Capture the cell that displays the provided text and extract its (x, y) central coordinate. 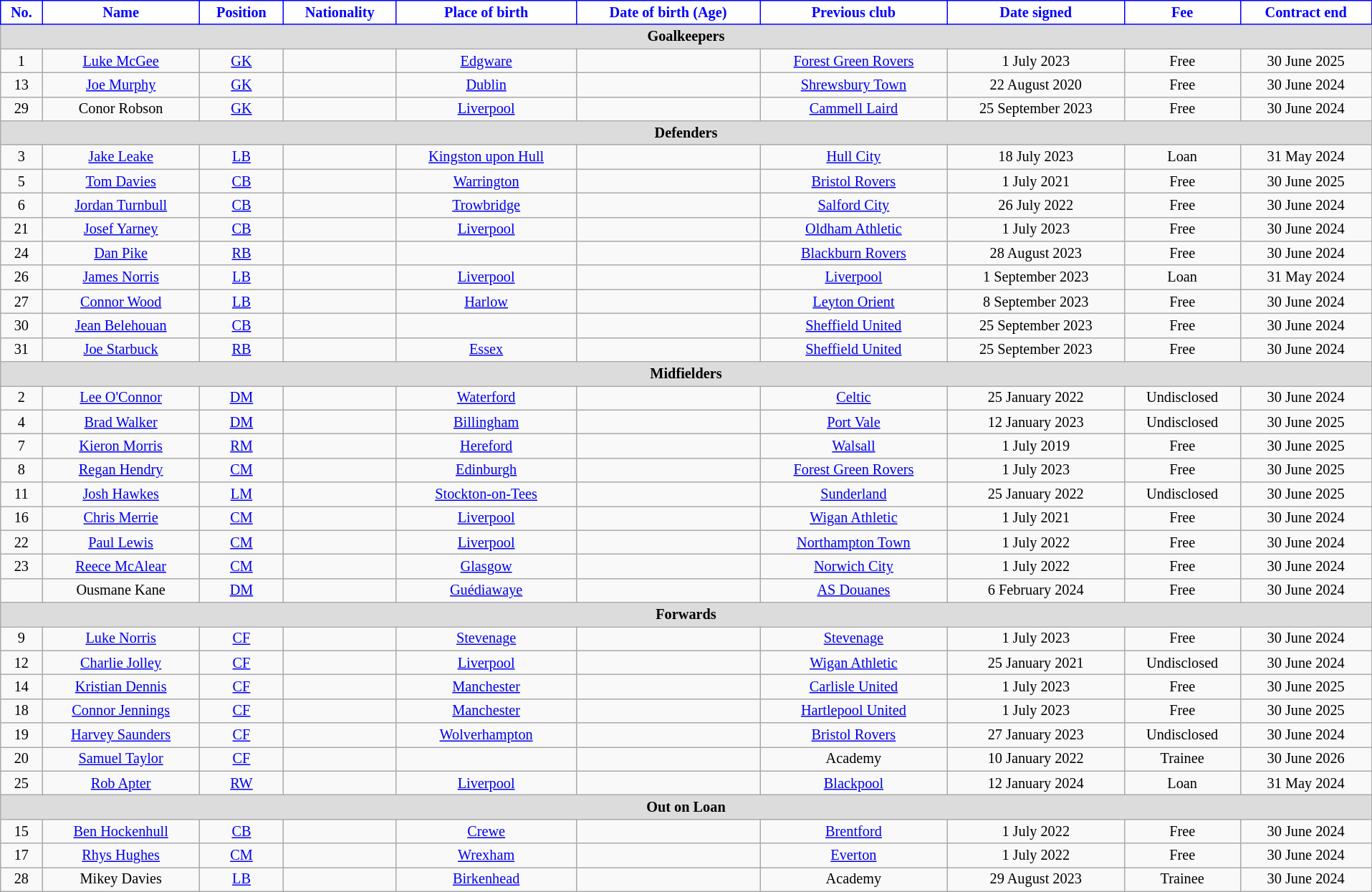
Fee (1182, 12)
Tom Davies (120, 181)
Nationality (340, 12)
Trowbridge (486, 205)
Billingham (486, 422)
Jordan Turnbull (120, 205)
21 (21, 229)
Celtic (854, 398)
Out on Loan (686, 807)
26 July 2022 (1036, 205)
Glasgow (486, 566)
27 (21, 302)
Josef Yarney (120, 229)
16 (21, 518)
Hull City (854, 157)
8 September 2023 (1036, 302)
Place of birth (486, 12)
Hartlepool United (854, 711)
26 (21, 277)
Wrexham (486, 855)
Rob Apter (120, 783)
Walsall (854, 446)
1 July 2019 (1036, 446)
12 January 2023 (1036, 422)
25 (21, 783)
Joe Starbuck (120, 350)
Connor Jennings (120, 711)
Date of birth (Age) (668, 12)
Date signed (1036, 12)
Harvey Saunders (120, 735)
Brentford (854, 831)
4 (21, 422)
8 (21, 470)
5 (21, 181)
Salford City (854, 205)
Crewe (486, 831)
Edgware (486, 60)
Jake Leake (120, 157)
17 (21, 855)
Dan Pike (120, 253)
Jean Belehouan (120, 325)
22 (21, 542)
6 (21, 205)
27 January 2023 (1036, 735)
Everton (854, 855)
Josh Hawkes (120, 494)
Paul Lewis (120, 542)
29 August 2023 (1036, 879)
20 (21, 759)
James Norris (120, 277)
14 (21, 686)
Wolverhampton (486, 735)
22 August 2020 (1036, 85)
9 (21, 638)
Brad Walker (120, 422)
29 (21, 109)
Ousmane Kane (120, 590)
3 (21, 157)
Leyton Orient (854, 302)
Edinburgh (486, 470)
Oldham Athletic (854, 229)
Waterford (486, 398)
Shrewsbury Town (854, 85)
31 (21, 350)
Essex (486, 350)
7 (21, 446)
12 January 2024 (1036, 783)
No. (21, 12)
Mikey Davies (120, 879)
18 (21, 711)
28 (21, 879)
Stockton-on-Tees (486, 494)
Cammell Laird (854, 109)
LM (241, 494)
Birkenhead (486, 879)
Kristian Dennis (120, 686)
19 (21, 735)
24 (21, 253)
Port Vale (854, 422)
Blackburn Rovers (854, 253)
25 January 2021 (1036, 663)
Chris Merrie (120, 518)
Warrington (486, 181)
Connor Wood (120, 302)
Conor Robson (120, 109)
Dublin (486, 85)
RM (241, 446)
Ben Hockenhull (120, 831)
Joe Murphy (120, 85)
Hereford (486, 446)
Regan Hendry (120, 470)
Goalkeepers (686, 37)
30 (21, 325)
Position (241, 12)
18 July 2023 (1036, 157)
1 (21, 60)
11 (21, 494)
Name (120, 12)
30 June 2026 (1305, 759)
Charlie Jolley (120, 663)
Reece McAlear (120, 566)
Rhys Hughes (120, 855)
Contract end (1305, 12)
15 (21, 831)
6 February 2024 (1036, 590)
AS Douanes (854, 590)
Midfielders (686, 373)
13 (21, 85)
10 January 2022 (1036, 759)
Luke McGee (120, 60)
Luke Norris (120, 638)
RW (241, 783)
Kieron Morris (120, 446)
Northampton Town (854, 542)
1 September 2023 (1036, 277)
12 (21, 663)
Blackpool (854, 783)
23 (21, 566)
Lee O'Connor (120, 398)
2 (21, 398)
Samuel Taylor (120, 759)
Previous club (854, 12)
Carlisle United (854, 686)
Defenders (686, 133)
Harlow (486, 302)
Kingston upon Hull (486, 157)
Norwich City (854, 566)
Guédiawaye (486, 590)
28 August 2023 (1036, 253)
Forwards (686, 614)
Sunderland (854, 494)
